Output the [X, Y] coordinate of the center of the cell containing the given text.  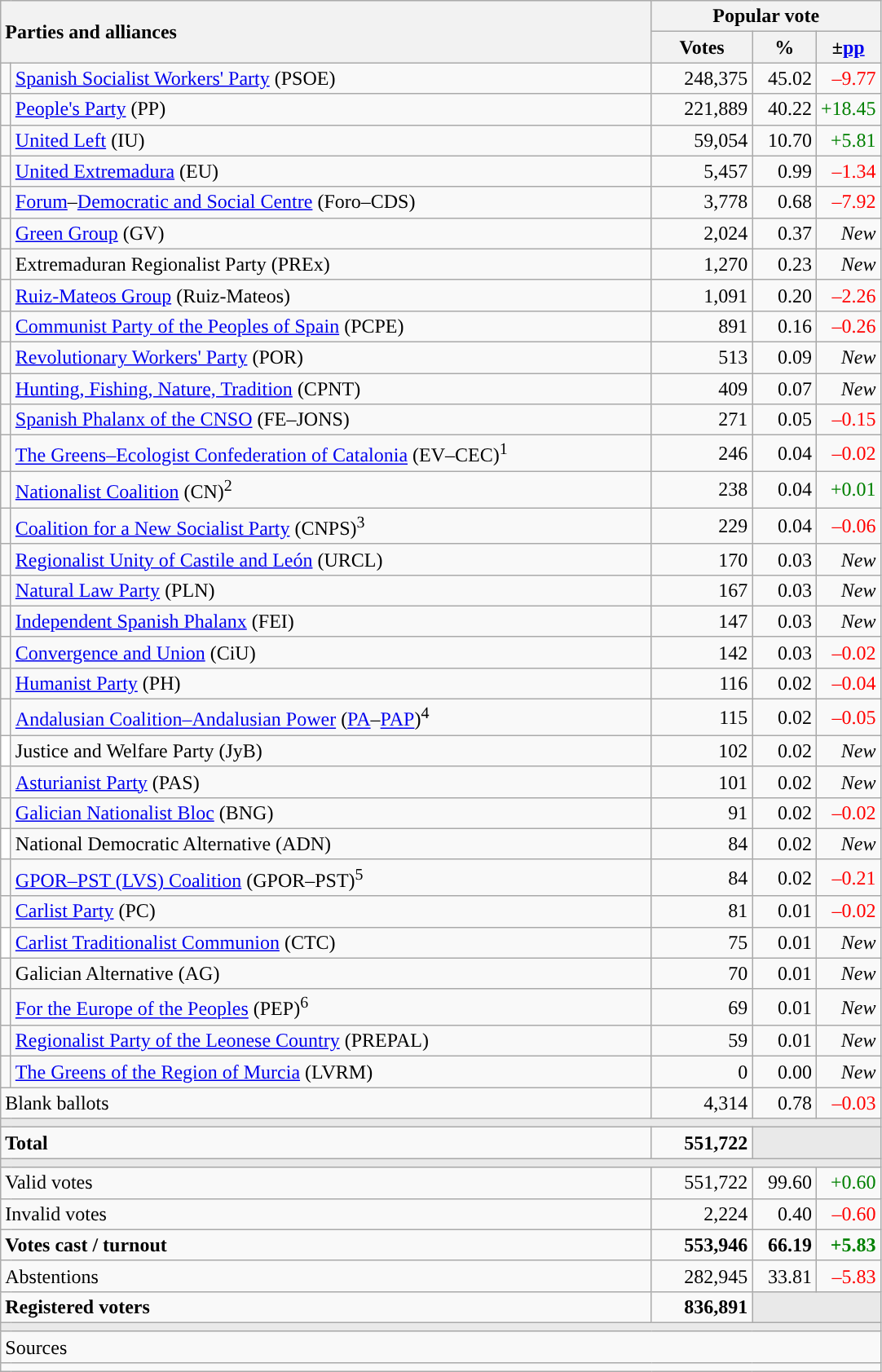
271 [702, 420]
–0.05 [848, 717]
Independent Spanish Phalanx (FEI) [331, 621]
–2.26 [848, 295]
Natural Law Party (PLN) [331, 590]
Carlist Traditionalist Communion (CTC) [331, 942]
167 [702, 590]
0 [702, 1072]
282,945 [702, 1276]
–0.60 [848, 1214]
For the Europe of the Peoples (PEP)6 [331, 1008]
Spanish Socialist Workers' Party (PSOE) [331, 78]
–0.06 [848, 527]
Galician Alternative (AG) [331, 973]
Hunting, Fishing, Nature, Tradition (CPNT) [331, 389]
891 [702, 326]
–0.26 [848, 326]
–0.04 [848, 684]
0.09 [784, 357]
+5.81 [848, 140]
–5.83 [848, 1276]
101 [702, 782]
40.22 [784, 109]
0.99 [784, 171]
Total [326, 1143]
Convergence and Union (CiU) [331, 652]
248,375 [702, 78]
–7.92 [848, 202]
–0.15 [848, 420]
2,024 [702, 233]
10.70 [784, 140]
Andalusian Coalition–Andalusian Power (PA–PAP)4 [331, 717]
45.02 [784, 78]
1,270 [702, 264]
91 [702, 813]
+0.60 [848, 1183]
3,778 [702, 202]
Coalition for a New Socialist Party (CNPS)3 [331, 527]
81 [702, 911]
Regionalist Unity of Castile and León (URCL) [331, 559]
99.60 [784, 1183]
0.20 [784, 295]
409 [702, 389]
Registered voters [326, 1307]
Humanist Party (PH) [331, 684]
Forum–Democratic and Social Centre (Foro–CDS) [331, 202]
5,457 [702, 171]
Blank ballots [326, 1103]
Votes [702, 47]
Invalid votes [326, 1214]
102 [702, 751]
Valid votes [326, 1183]
Asturianist Party (PAS) [331, 782]
59,054 [702, 140]
0.00 [784, 1072]
–0.21 [848, 877]
1,091 [702, 295]
–9.77 [848, 78]
116 [702, 684]
115 [702, 717]
0.05 [784, 420]
147 [702, 621]
Parties and alliances [326, 32]
+0.01 [848, 489]
0.78 [784, 1103]
238 [702, 489]
Communist Party of the Peoples of Spain (PCPE) [331, 326]
Green Group (GV) [331, 233]
0.40 [784, 1214]
The Greens of the Region of Murcia (LVRM) [331, 1072]
Nationalist Coalition (CN)2 [331, 489]
59 [702, 1041]
142 [702, 652]
70 [702, 973]
229 [702, 527]
–0.03 [848, 1103]
170 [702, 559]
0.23 [784, 264]
Extremaduran Regionalist Party (PREx) [331, 264]
Abstentions [326, 1276]
0.16 [784, 326]
246 [702, 453]
Carlist Party (PC) [331, 911]
–1.34 [848, 171]
People's Party (PP) [331, 109]
2,224 [702, 1214]
The Greens–Ecologist Confederation of Catalonia (EV–CEC)1 [331, 453]
0.07 [784, 389]
33.81 [784, 1276]
United Left (IU) [331, 140]
Ruiz-Mateos Group (Ruiz-Mateos) [331, 295]
Votes cast / turnout [326, 1245]
836,891 [702, 1307]
75 [702, 942]
69 [702, 1008]
221,889 [702, 109]
United Extremadura (EU) [331, 171]
4,314 [702, 1103]
Regionalist Party of the Leonese Country (PREPAL) [331, 1041]
+5.83 [848, 1245]
66.19 [784, 1245]
0.37 [784, 233]
GPOR–PST (LVS) Coalition (GPOR–PST)5 [331, 877]
% [784, 47]
National Democratic Alternative (ADN) [331, 844]
0.68 [784, 202]
±pp [848, 47]
Galician Nationalist Bloc (BNG) [331, 813]
Sources [440, 1347]
Spanish Phalanx of the CNSO (FE–JONS) [331, 420]
513 [702, 357]
553,946 [702, 1245]
Justice and Welfare Party (JyB) [331, 751]
+18.45 [848, 109]
Revolutionary Workers' Party (POR) [331, 357]
Popular vote [766, 16]
